Scan for the cell matching the given text and deliver its (x, y) coordinate at center. 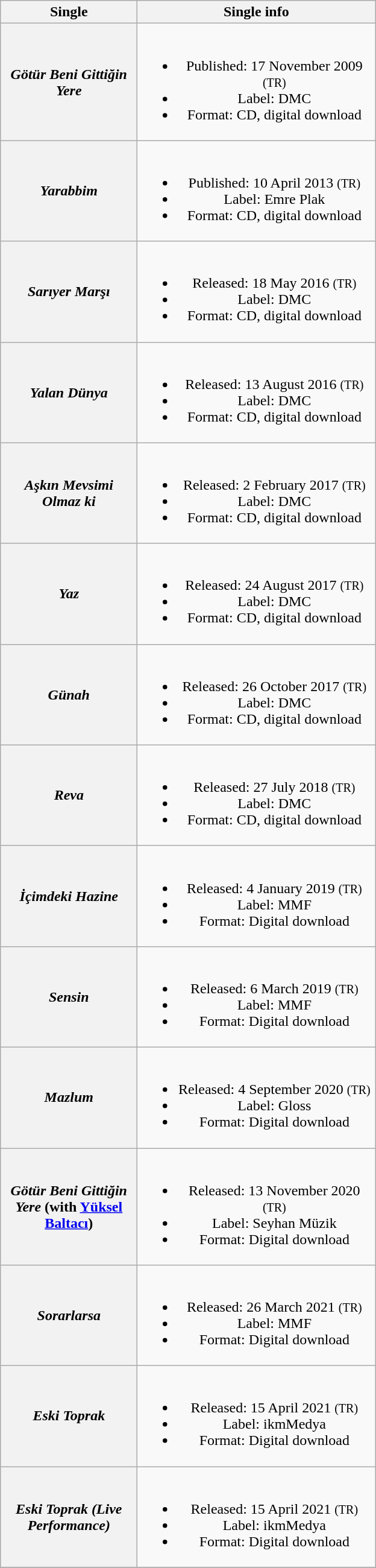
Yarabbim (69, 191)
Single info (257, 12)
Released: 13 August 2016 (TR)Label: DMCFormat: CD, digital download (257, 392)
Released: 18 May 2016 (TR)Label: DMCFormat: CD, digital download (257, 292)
Mazlum (69, 1098)
Götür Beni Gittiğin Yere (with Yüksel Baltacı) (69, 1207)
Eski Toprak (Live Performance) (69, 1517)
Reva (69, 795)
Released: 2 February 2017 (TR)Label: DMCFormat: CD, digital download (257, 493)
Released: 6 March 2019 (TR)Label: MMFFormat: Digital download (257, 996)
Published: 10 April 2013 (TR)Label: Emre PlakFormat: CD, digital download (257, 191)
Released: 24 August 2017 (TR)Label: DMCFormat: CD, digital download (257, 593)
Released: 26 March 2021 (TR)Label: MMFFormat: Digital download (257, 1316)
Sensin (69, 996)
Released: 26 October 2017 (TR)Label: DMCFormat: CD, digital download (257, 695)
Released: 4 January 2019 (TR)Label: MMFFormat: Digital download (257, 896)
Sorarlarsa (69, 1316)
Sarıyer Marşı (69, 292)
Aşkın Mevsimi Olmaz ki (69, 493)
Released: 13 November 2020 (TR)Label: Seyhan MüzikFormat: Digital download (257, 1207)
Götür Beni Gittiğin Yere (69, 82)
Günah (69, 695)
Yalan Dünya (69, 392)
Released: 4 September 2020 (TR)Label: GlossFormat: Digital download (257, 1098)
Single (69, 12)
Yaz (69, 593)
Eski Toprak (69, 1416)
İçimdeki Hazine (69, 896)
Published: 17 November 2009 (TR)Label: DMCFormat: CD, digital download (257, 82)
Released: 27 July 2018 (TR)Label: DMCFormat: CD, digital download (257, 795)
